Find where the given text appears and provide that cell's center as (x, y) coordinate. 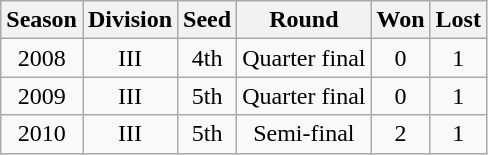
Seed (208, 20)
Semi-final (304, 134)
Round (304, 20)
2009 (42, 96)
Division (130, 20)
4th (208, 58)
Won (400, 20)
Lost (458, 20)
Season (42, 20)
2 (400, 134)
2010 (42, 134)
2008 (42, 58)
